Output the (X, Y) coordinate of the center of the cell containing the given text.  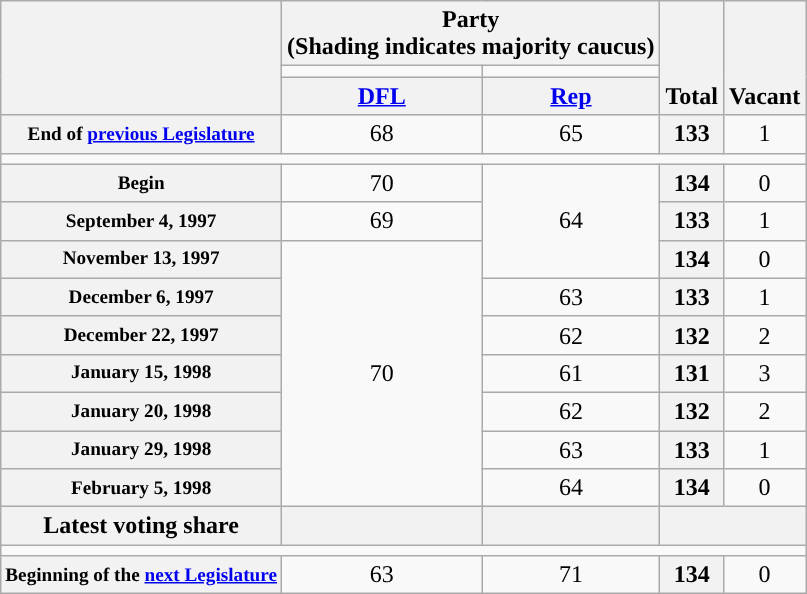
65 (571, 134)
Beginning of the next Legislature (142, 575)
December 6, 1997 (142, 297)
End of previous Legislature (142, 134)
January 15, 1998 (142, 373)
Total (692, 58)
Begin (142, 183)
Party (Shading indicates majority caucus) (471, 34)
January 20, 1998 (142, 411)
January 29, 1998 (142, 449)
November 13, 1997 (142, 259)
December 22, 1997 (142, 335)
Vacant (764, 58)
68 (382, 134)
Latest voting share (142, 526)
71 (571, 575)
Rep (571, 96)
February 5, 1998 (142, 488)
DFL (382, 96)
61 (571, 373)
69 (382, 221)
3 (764, 373)
September 4, 1997 (142, 221)
131 (692, 373)
